For the text-containing cell, return its midpoint in (X, Y) coordinate format. 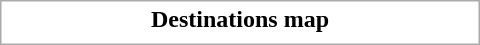
Destinations map (240, 19)
